Extract the (x, y) coordinate from the center of the cell holding the provided text.  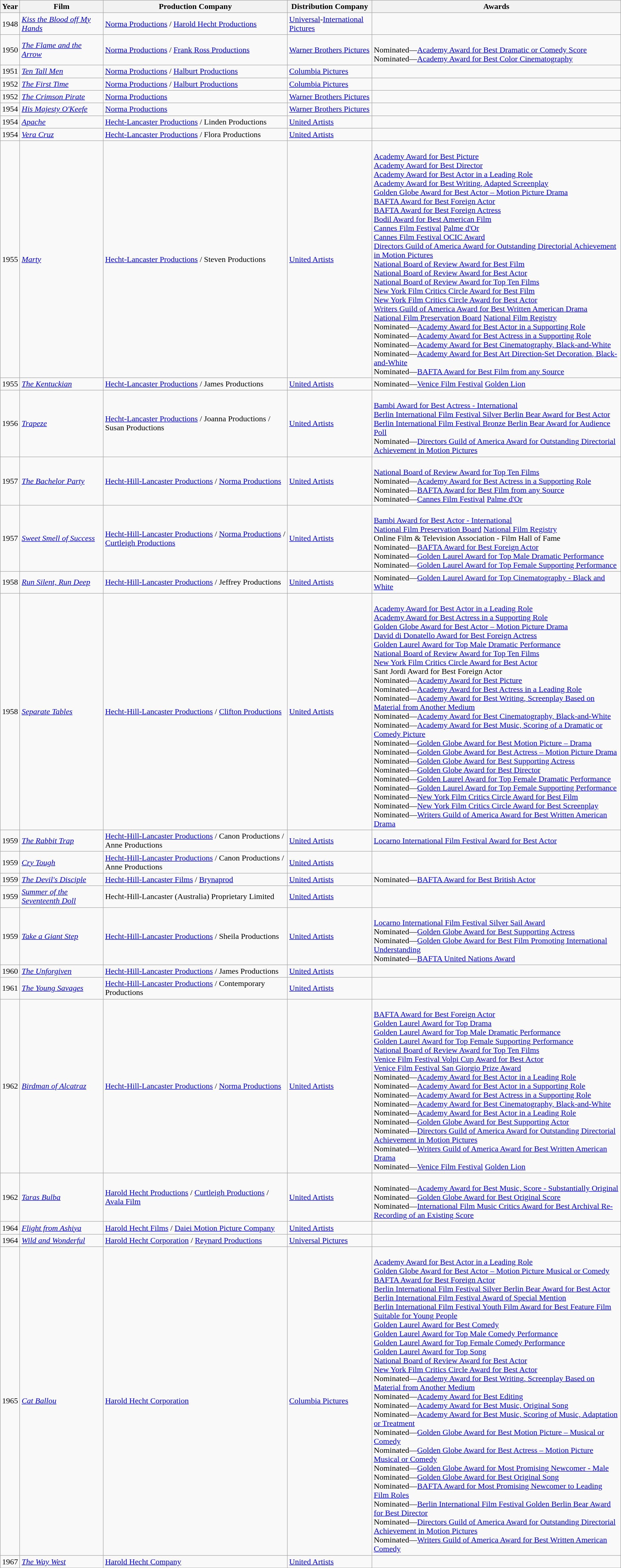
Locarno International Film Festival Award for Best Actor (496, 841)
Summer of the Seventeenth Doll (62, 896)
1951 (10, 71)
Apache (62, 122)
1967 (10, 1561)
Separate Tables (62, 712)
Hecht-Lancaster Productions / Flora Productions (195, 134)
Hecht-Hill-Lancaster Productions / Norma Productions / Curtleigh Productions (195, 538)
1965 (10, 1401)
Hecht-Hill-Lancaster Productions / Sheila Productions (195, 936)
1948 (10, 24)
Nominated—BAFTA Award for Best British Actor (496, 879)
Birdman of Alcatraz (62, 1086)
Harold Hecht Corporation / Reynard Productions (195, 1240)
The Flame and the Arrow (62, 50)
Harold Hecht Films / Daiei Motion Picture Company (195, 1228)
Sweet Smell of Success (62, 538)
The Unforgiven (62, 971)
Hecht-Lancaster Productions / Steven Productions (195, 259)
The Young Savages (62, 988)
Hecht-Hill-Lancaster (Australia) Proprietary Limited (195, 896)
Ten Tall Men (62, 71)
Harold Hecht Productions / Curtleigh Productions / Avala Film (195, 1197)
Flight from Ashiya (62, 1228)
Year (10, 7)
Nominated—Venice Film Festival Golden Lion (496, 384)
Universal Pictures (330, 1240)
The First Time (62, 84)
Hecht-Lancaster Productions / Linden Productions (195, 122)
Harold Hecht Corporation (195, 1401)
The Devil's Disciple (62, 879)
Film (62, 7)
Awards (496, 7)
Universal-International Pictures (330, 24)
Hecht-Lancaster Productions / James Productions (195, 384)
The Crimson Pirate (62, 97)
Cry Tough (62, 863)
1956 (10, 423)
Trapeze (62, 423)
The Way West (62, 1561)
Marty (62, 259)
Kiss the Blood off My Hands (62, 24)
Cat Ballou (62, 1401)
Production Company (195, 7)
The Kentuckian (62, 384)
The Bachelor Party (62, 481)
Norma Productions / Frank Ross Productions (195, 50)
Wild and Wonderful (62, 1240)
Hecht-Hill-Lancaster Productions / Jeffrey Productions (195, 582)
His Majesty O'Keefe (62, 109)
Take a Giant Step (62, 936)
Nominated—Academy Award for Best Dramatic or Comedy Score Nominated—Academy Award for Best Color Cinematography (496, 50)
1950 (10, 50)
Run Silent, Run Deep (62, 582)
Hecht-Hill-Lancaster Productions / James Productions (195, 971)
Nominated—Golden Laurel Award for Top Cinematography - Black and White (496, 582)
Distribution Company (330, 7)
Taras Bulba (62, 1197)
Hecht-Lancaster Productions / Joanna Productions / Susan Productions (195, 423)
Harold Hecht Company (195, 1561)
1960 (10, 971)
Hecht-Hill-Lancaster Productions / Clifton Productions (195, 712)
Hecht-Hill-Lancaster Productions / Contemporary Productions (195, 988)
Vera Cruz (62, 134)
1961 (10, 988)
Norma Productions / Harold Hecht Productions (195, 24)
The Rabbit Trap (62, 841)
Hecht-Hill-Lancaster Films / Brynaprod (195, 879)
